Capture the cell that displays the provided text and extract its [x, y] central coordinate. 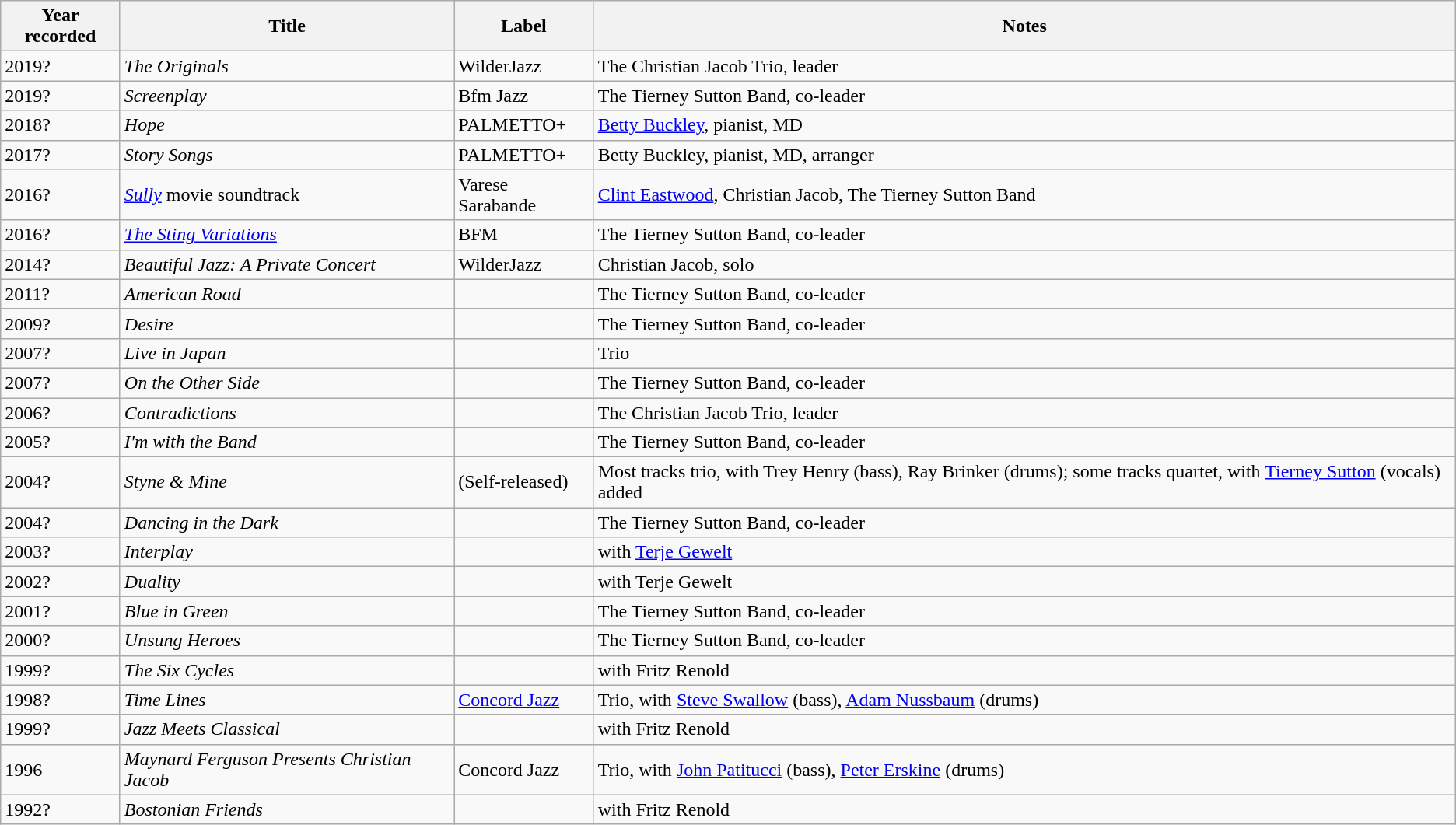
The Sting Variations [286, 235]
2018? [61, 125]
Notes [1024, 26]
Trio [1024, 353]
Desire [286, 323]
2002? [61, 582]
Trio, with Steve Swallow (bass), Adam Nussbaum (drums) [1024, 700]
Live in Japan [286, 353]
Bostonian Friends [286, 809]
2009? [61, 323]
Betty Buckley, pianist, MD, arranger [1024, 155]
(Self-released) [524, 482]
2006? [61, 413]
Time Lines [286, 700]
2017? [61, 155]
Duality [286, 582]
Betty Buckley, pianist, MD [1024, 125]
Clint Eastwood, Christian Jacob, The Tierney Sutton Band [1024, 194]
Label [524, 26]
Beautiful Jazz: A Private Concert [286, 264]
Title [286, 26]
Varese Sarabande [524, 194]
The Six Cycles [286, 670]
Maynard Ferguson Presents Christian Jacob [286, 770]
1992? [61, 809]
2003? [61, 552]
Christian Jacob, solo [1024, 264]
2011? [61, 294]
Dancing in the Dark [286, 523]
Story Songs [286, 155]
Blue in Green [286, 611]
2001? [61, 611]
2005? [61, 442]
1998? [61, 700]
2014? [61, 264]
Year recorded [61, 26]
The Originals [286, 66]
Hope [286, 125]
Trio, with John Patitucci (bass), Peter Erskine (drums) [1024, 770]
Screenplay [286, 96]
Most tracks trio, with Trey Henry (bass), Ray Brinker (drums); some tracks quartet, with Tierney Sutton (vocals) added [1024, 482]
Bfm Jazz [524, 96]
Jazz Meets Classical [286, 729]
Interplay [286, 552]
BFM [524, 235]
I'm with the Band [286, 442]
American Road [286, 294]
1996 [61, 770]
On the Other Side [286, 383]
Unsung Heroes [286, 641]
2000? [61, 641]
Contradictions [286, 413]
Styne & Mine [286, 482]
Sully movie soundtrack [286, 194]
